From the cell containing the given text, extract its center point as [X, Y] coordinate. 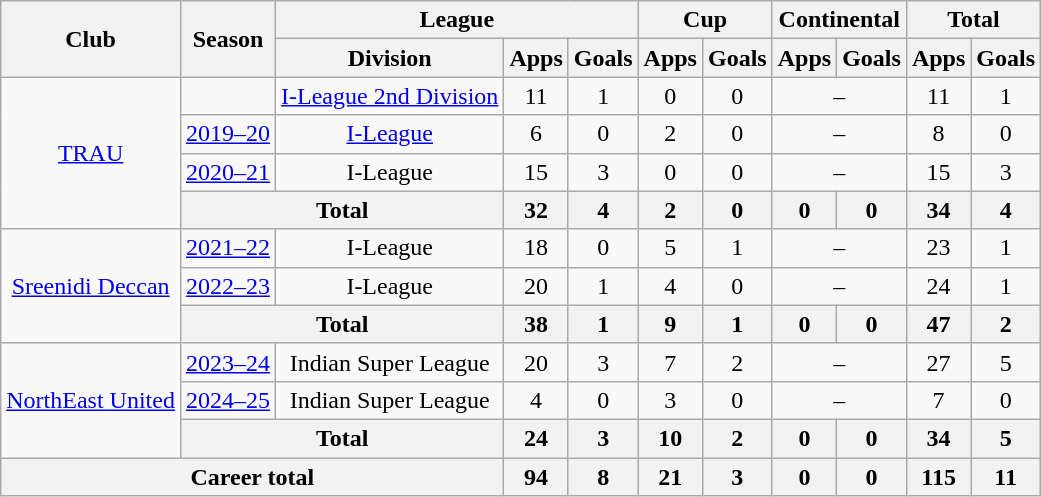
21 [670, 477]
27 [938, 362]
Season [228, 39]
10 [670, 438]
2022–23 [228, 286]
NorthEast United [91, 400]
League [458, 20]
38 [536, 324]
18 [536, 248]
I-League 2nd Division [390, 96]
9 [670, 324]
115 [938, 477]
Division [390, 58]
32 [536, 210]
23 [938, 248]
Club [91, 39]
2019–20 [228, 134]
Career total [252, 477]
2023–24 [228, 362]
Continental [839, 20]
Sreenidi Deccan [91, 286]
2024–25 [228, 400]
94 [536, 477]
2021–22 [228, 248]
TRAU [91, 153]
6 [536, 134]
Cup [705, 20]
2020–21 [228, 172]
47 [938, 324]
